Capture the cell that displays the provided text and extract its (x, y) central coordinate. 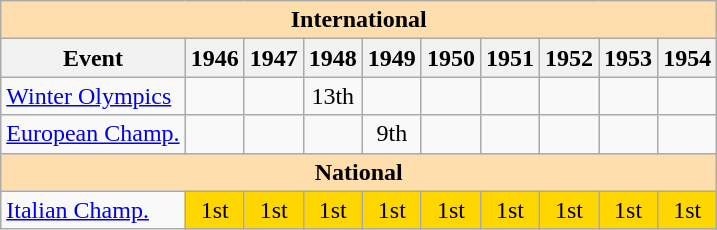
1954 (688, 58)
13th (332, 96)
Winter Olympics (93, 96)
1951 (510, 58)
International (359, 20)
1950 (450, 58)
1948 (332, 58)
1946 (214, 58)
9th (392, 134)
Italian Champ. (93, 210)
1949 (392, 58)
Event (93, 58)
1947 (274, 58)
National (359, 172)
1952 (568, 58)
1953 (628, 58)
European Champ. (93, 134)
